Pinpoint the cell where the given text exists, returning its [X, Y] midpoint coordinate. 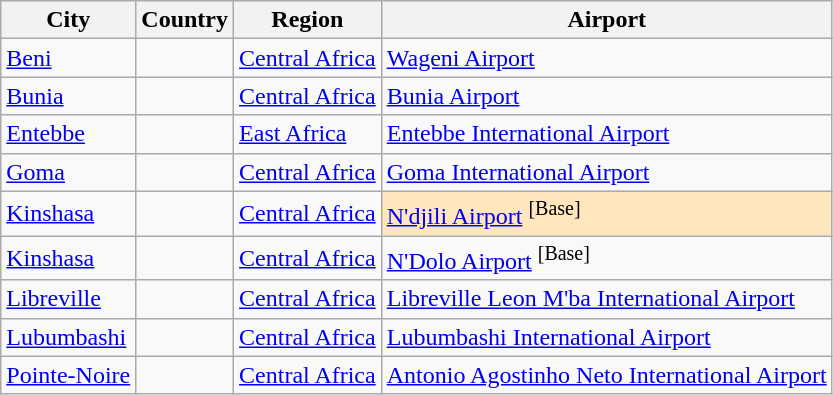
Country [185, 20]
Goma [68, 172]
Lubumbashi [68, 337]
Beni [68, 58]
Entebbe [68, 134]
Lubumbashi International Airport [606, 337]
Antonio Agostinho Neto International Airport [606, 375]
Wageni Airport [606, 58]
Bunia Airport [606, 96]
Region [308, 20]
Libreville Leon M'ba International Airport [606, 299]
City [68, 20]
N'djili Airport [Base] [606, 214]
East Africa [308, 134]
Goma International Airport [606, 172]
Airport [606, 20]
Entebbe International Airport [606, 134]
Pointe-Noire [68, 375]
N'Dolo Airport [Base] [606, 258]
Libreville [68, 299]
Bunia [68, 96]
